Return (x, y) of the center of cell containing provided text 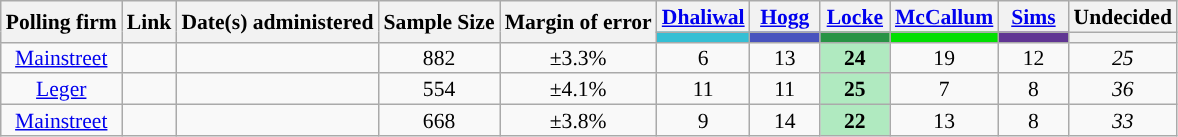
Sims (1033, 16)
±4.1% (578, 90)
19 (944, 58)
McCallum (944, 16)
Hogg (785, 16)
±3.8% (578, 120)
Date(s) administered (277, 22)
Leger (62, 90)
22 (855, 120)
Undecided (1122, 16)
Sample Size (440, 22)
554 (440, 90)
668 (440, 120)
14 (785, 120)
24 (855, 58)
36 (1122, 90)
6 (704, 58)
Link (150, 22)
33 (1122, 120)
Polling firm (62, 22)
Dhaliwal (704, 16)
12 (1033, 58)
Locke (855, 16)
Margin of error (578, 22)
9 (704, 120)
±3.3% (578, 58)
882 (440, 58)
7 (944, 90)
